Locate the cell with the specified text and output its [x, y] center coordinate. 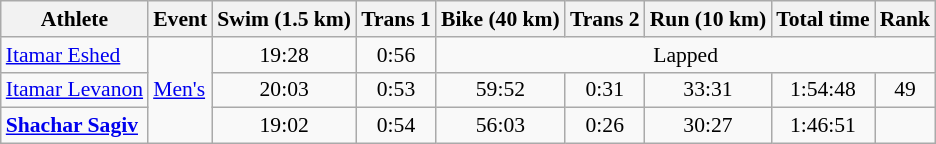
0:26 [605, 126]
1:46:51 [822, 126]
1:54:48 [822, 90]
Athlete [74, 19]
Total time [822, 19]
Trans 1 [396, 19]
Event [180, 19]
20:03 [284, 90]
0:54 [396, 126]
Itamar Eshed [74, 55]
19:02 [284, 126]
33:31 [708, 90]
Men's [180, 90]
Rank [906, 19]
59:52 [500, 90]
Shachar Sagiv [74, 126]
0:31 [605, 90]
Trans 2 [605, 19]
19:28 [284, 55]
Run (10 km) [708, 19]
0:56 [396, 55]
Lapped [686, 55]
0:53 [396, 90]
56:03 [500, 126]
Itamar Levanon [74, 90]
Swim (1.5 km) [284, 19]
30:27 [708, 126]
Bike (40 km) [500, 19]
49 [906, 90]
